Search for the cell housing the specified text and yield its (x, y) center coordinate. 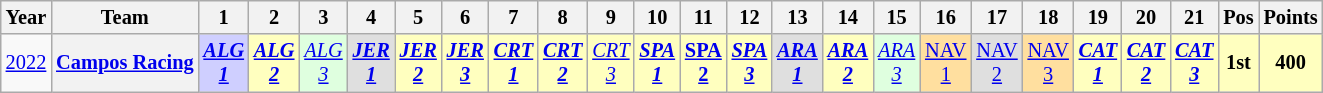
2 (274, 17)
SPA3 (750, 63)
6 (466, 17)
ALG1 (223, 63)
Team (124, 17)
400 (1291, 63)
Year (26, 17)
NAV3 (1048, 63)
SPA2 (704, 63)
10 (657, 17)
ARA3 (896, 63)
CAT2 (1146, 63)
ALG2 (274, 63)
8 (562, 17)
2022 (26, 63)
20 (1146, 17)
Pos (1238, 17)
12 (750, 17)
15 (896, 17)
ALG3 (323, 63)
17 (996, 17)
9 (610, 17)
5 (418, 17)
13 (797, 17)
19 (1098, 17)
CAT1 (1098, 63)
16 (946, 17)
NAV1 (946, 63)
21 (1194, 17)
Campos Racing (124, 63)
14 (848, 17)
Points (1291, 17)
JER2 (418, 63)
4 (372, 17)
1st (1238, 63)
JER3 (466, 63)
NAV2 (996, 63)
SPA1 (657, 63)
CRT3 (610, 63)
JER1 (372, 63)
ARA2 (848, 63)
ARA1 (797, 63)
CAT3 (1194, 63)
7 (514, 17)
CRT2 (562, 63)
11 (704, 17)
CRT1 (514, 63)
18 (1048, 17)
3 (323, 17)
1 (223, 17)
